Capture the cell that displays the provided text and extract its [x, y] central coordinate. 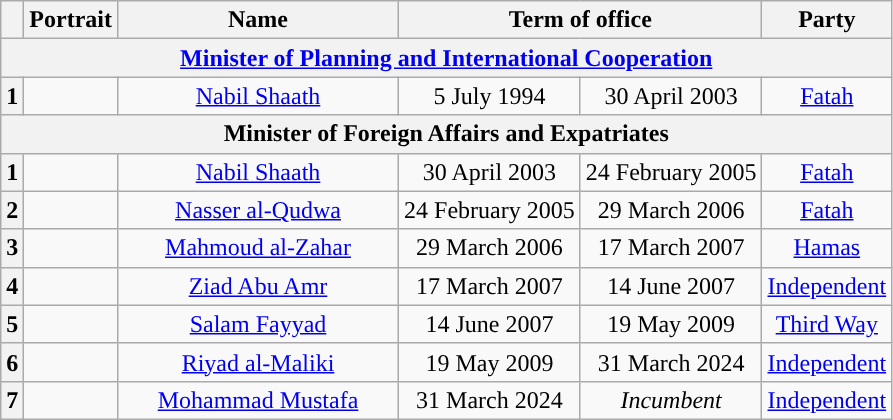
5 July 1994 [490, 96]
Mohammad Mustafa [258, 400]
6 [12, 362]
Portrait [71, 20]
Ziad Abu Amr [258, 286]
5 [12, 324]
2 [12, 210]
Name [258, 20]
Minister of Foreign Affairs and Expatriates [446, 134]
4 [12, 286]
Mahmoud al-Zahar [258, 248]
Term of office [580, 20]
Hamas [827, 248]
Third Way [827, 324]
3 [12, 248]
Minister of Planning and International Cooperation [446, 58]
Nasser al-Qudwa [258, 210]
Salam Fayyad [258, 324]
Party [827, 20]
Riyad al-Maliki [258, 362]
7 [12, 400]
Incumbent [671, 400]
